Detect which cell encompasses the target text, then output its (X, Y) center coordinate. 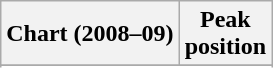
Chart (2008–09) (90, 34)
Peakposition (225, 34)
